Extract the (x, y) coordinate from the center of the cell holding the provided text.  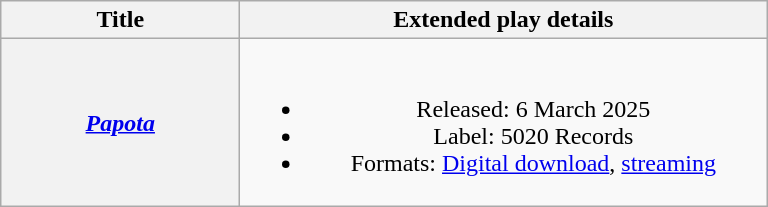
Papota (120, 122)
Released: 6 March 2025Label: 5020 RecordsFormats: Digital download, streaming (504, 122)
Extended play details (504, 20)
Title (120, 20)
